For the text-containing cell, return its midpoint in [X, Y] coordinate format. 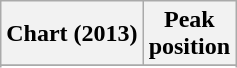
Chart (2013) [72, 34]
Peakposition [189, 34]
